Determine the (x, y) coordinate at the center of the cell enclosing the given text.  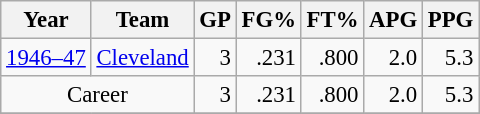
Year (46, 20)
Career (98, 95)
Team (142, 20)
1946–47 (46, 58)
FG% (268, 20)
GP (215, 20)
FT% (332, 20)
Cleveland (142, 58)
PPG (450, 20)
APG (394, 20)
